From the cell containing the given text, extract its center point as (x, y) coordinate. 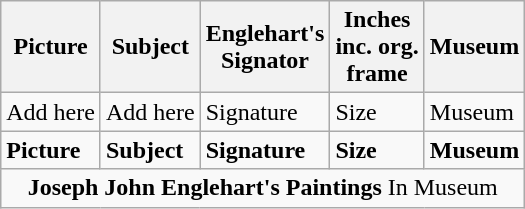
Englehart's Signator (265, 47)
Joseph John Englehart's Paintings In Museum (263, 188)
Inches inc. org. frame (377, 47)
